For the text-containing cell, return its midpoint in (X, Y) coordinate format. 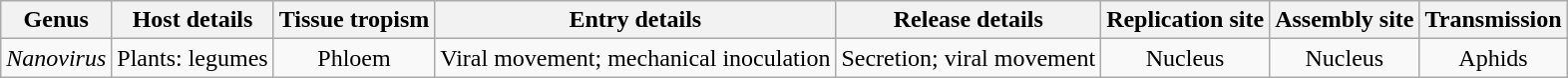
Entry details (635, 20)
Aphids (1493, 58)
Plants: legumes (193, 58)
Genus (56, 20)
Assembly site (1345, 20)
Tissue tropism (354, 20)
Replication site (1185, 20)
Secretion; viral movement (969, 58)
Host details (193, 20)
Release details (969, 20)
Viral movement; mechanical inoculation (635, 58)
Phloem (354, 58)
Transmission (1493, 20)
Nanovirus (56, 58)
